Capture the cell that displays the provided text and extract its [x, y] central coordinate. 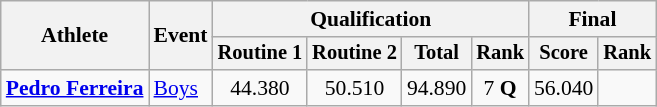
Total [436, 54]
Routine 2 [354, 54]
Final [592, 19]
Qualification [371, 19]
Pedro Ferreira [75, 88]
7 Q [500, 88]
Routine 1 [260, 54]
44.380 [260, 88]
94.890 [436, 88]
Event [181, 36]
56.040 [564, 88]
Score [564, 54]
50.510 [354, 88]
Athlete [75, 36]
Boys [181, 88]
